For the text-containing cell, return its midpoint in (X, Y) coordinate format. 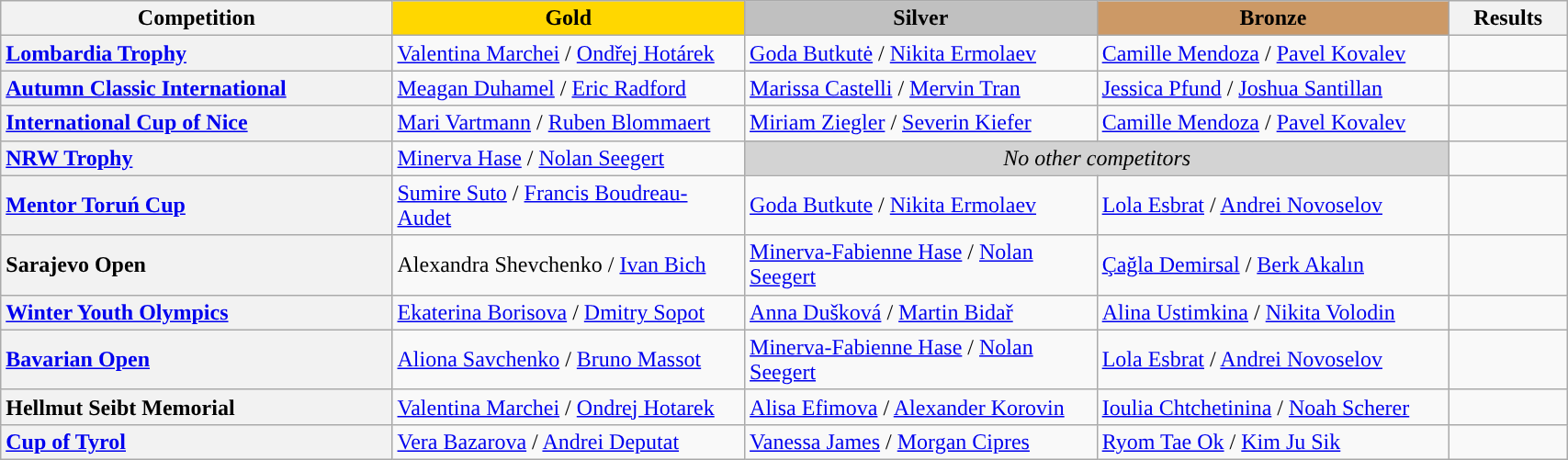
Results (1508, 18)
Mentor Toruń Cup (197, 206)
Gold (569, 18)
Silver (921, 18)
Alisa Efimova / Alexander Korovin (921, 407)
Anna Dušková / Martin Bidař (921, 312)
Vera Bazarova / Andrei Deputat (569, 442)
NRW Trophy (197, 158)
Vanessa James / Morgan Cipres (921, 442)
Sumire Suto / Francis Boudreau-Audet (569, 206)
Ryom Tae Ok / Kim Ju Sik (1273, 442)
Valentina Marchei / Ondřej Hotárek (569, 53)
Autumn Classic International (197, 88)
Lombardia Trophy (197, 53)
Winter Youth Olympics (197, 312)
No other competitors (1097, 158)
Bronze (1273, 18)
Meagan Duhamel / Eric Radford (569, 88)
Valentina Marchei / Ondrej Hotarek (569, 407)
International Cup of Nice (197, 123)
Jessica Pfund / Joshua Santillan (1273, 88)
Mari Vartmann / Ruben Blommaert (569, 123)
Alexandra Shevchenko / Ivan Bich (569, 264)
Sarajevo Open (197, 264)
Goda Butkute / Nikita Ermolaev (921, 206)
Cup of Tyrol (197, 442)
Competition (197, 18)
Marissa Castelli / Mervin Tran (921, 88)
Alina Ustimkina / Nikita Volodin (1273, 312)
Çağla Demirsal / Berk Akalın (1273, 264)
Goda Butkutė / Nikita Ermolaev (921, 53)
Miriam Ziegler / Severin Kiefer (921, 123)
Hellmut Seibt Memorial (197, 407)
Minerva Hase / Nolan Seegert (569, 158)
Ioulia Chtchetinina / Noah Scherer (1273, 407)
Bavarian Open (197, 360)
Ekaterina Borisova / Dmitry Sopot (569, 312)
Aliona Savchenko / Bruno Massot (569, 360)
